For the text-containing cell, return its midpoint in (x, y) coordinate format. 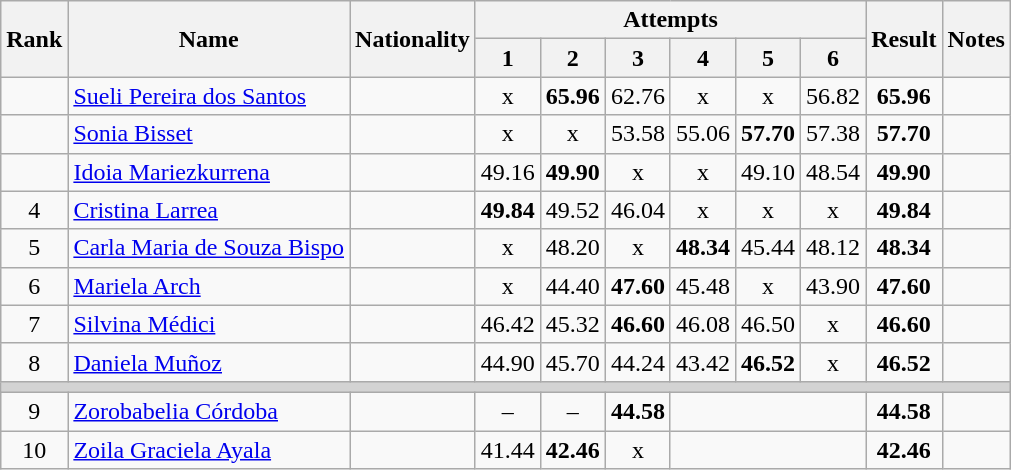
10 (34, 449)
45.44 (768, 248)
49.16 (508, 172)
Nationality (413, 39)
44.24 (638, 362)
45.32 (572, 324)
Result (904, 39)
8 (34, 362)
1 (508, 58)
62.76 (638, 96)
48.12 (834, 248)
41.44 (508, 449)
Attempts (670, 20)
55.06 (702, 134)
44.40 (572, 286)
Carla Maria de Souza Bispo (209, 248)
Rank (34, 39)
45.70 (572, 362)
57.38 (834, 134)
48.20 (572, 248)
7 (34, 324)
Mariela Arch (209, 286)
46.50 (768, 324)
49.52 (572, 210)
Zorobabelia Córdoba (209, 411)
45.48 (702, 286)
Zoila Graciela Ayala (209, 449)
48.54 (834, 172)
Silvina Médici (209, 324)
Name (209, 39)
46.04 (638, 210)
Idoia Mariezkurrena (209, 172)
43.42 (702, 362)
3 (638, 58)
Sueli Pereira dos Santos (209, 96)
56.82 (834, 96)
49.10 (768, 172)
2 (572, 58)
53.58 (638, 134)
9 (34, 411)
44.90 (508, 362)
Daniela Muñoz (209, 362)
46.08 (702, 324)
Notes (976, 39)
Cristina Larrea (209, 210)
43.90 (834, 286)
Sonia Bisset (209, 134)
46.42 (508, 324)
